Capture the cell that displays the provided text and extract its (x, y) central coordinate. 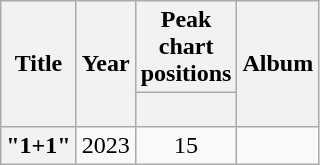
Year (106, 64)
15 (186, 145)
Album (278, 64)
"1+1" (38, 145)
Title (38, 64)
2023 (106, 145)
Peak chart positions (186, 47)
